Find where the given text appears and provide that cell's center as (X, Y) coordinate. 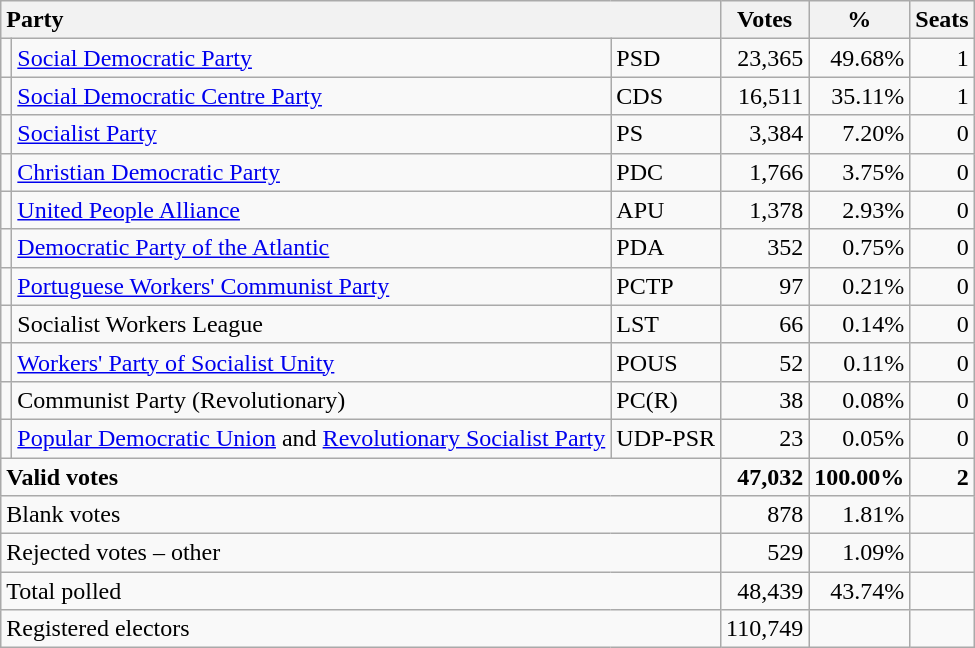
Blank votes (361, 515)
23,365 (765, 58)
35.11% (860, 96)
97 (765, 286)
Social Democratic Centre Party (312, 96)
0.75% (860, 248)
52 (765, 362)
66 (765, 324)
APU (666, 210)
47,032 (765, 477)
0.05% (860, 438)
PDA (666, 248)
PC(R) (666, 400)
PS (666, 134)
Rejected votes – other (361, 553)
CDS (666, 96)
0.11% (860, 362)
Socialist Party (312, 134)
Workers' Party of Socialist Unity (312, 362)
1.81% (860, 515)
352 (765, 248)
49.68% (860, 58)
Seats (942, 20)
3,384 (765, 134)
LST (666, 324)
Democratic Party of the Atlantic (312, 248)
PCTP (666, 286)
1,378 (765, 210)
0.21% (860, 286)
Party (361, 20)
POUS (666, 362)
0.14% (860, 324)
Popular Democratic Union and Revolutionary Socialist Party (312, 438)
UDP-PSR (666, 438)
878 (765, 515)
2 (942, 477)
Portuguese Workers' Communist Party (312, 286)
Registered electors (361, 629)
Votes (765, 20)
Christian Democratic Party (312, 172)
Communist Party (Revolutionary) (312, 400)
% (860, 20)
110,749 (765, 629)
1,766 (765, 172)
43.74% (860, 591)
7.20% (860, 134)
PDC (666, 172)
16,511 (765, 96)
United People Alliance (312, 210)
100.00% (860, 477)
529 (765, 553)
1.09% (860, 553)
48,439 (765, 591)
PSD (666, 58)
23 (765, 438)
Total polled (361, 591)
2.93% (860, 210)
Valid votes (361, 477)
38 (765, 400)
Socialist Workers League (312, 324)
3.75% (860, 172)
Social Democratic Party (312, 58)
0.08% (860, 400)
